Pinpoint the cell where the given text exists, returning its (x, y) midpoint coordinate. 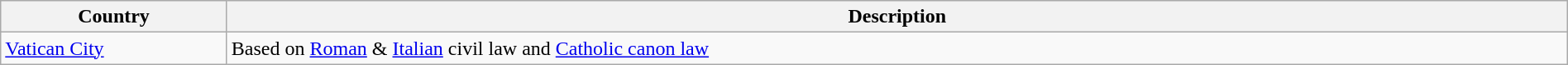
Description (896, 17)
Country (114, 17)
Based on Roman & Italian civil law and Catholic canon law (896, 48)
Vatican City (114, 48)
